Determine the (X, Y) coordinate at the center of the cell enclosing the given text.  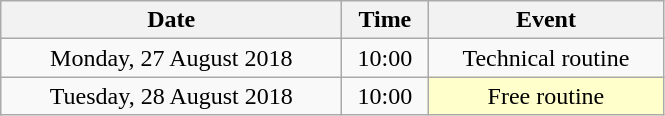
Technical routine (546, 58)
Event (546, 20)
Time (385, 20)
Monday, 27 August 2018 (172, 58)
Date (172, 20)
Tuesday, 28 August 2018 (172, 96)
Free routine (546, 96)
